Return the [x, y] coordinate for the center point of the cell that contains the specified text.  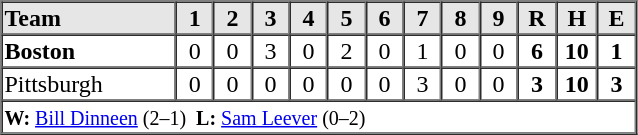
E [616, 18]
8 [460, 18]
Team [89, 18]
9 [498, 18]
W: Bill Dinneen (2–1) L: Sam Leever (0–2) [319, 116]
4 [309, 18]
Pittsburgh [89, 84]
R [536, 18]
7 [422, 18]
Boston [89, 50]
5 [347, 18]
H [576, 18]
